For the text-containing cell, return its midpoint in (X, Y) coordinate format. 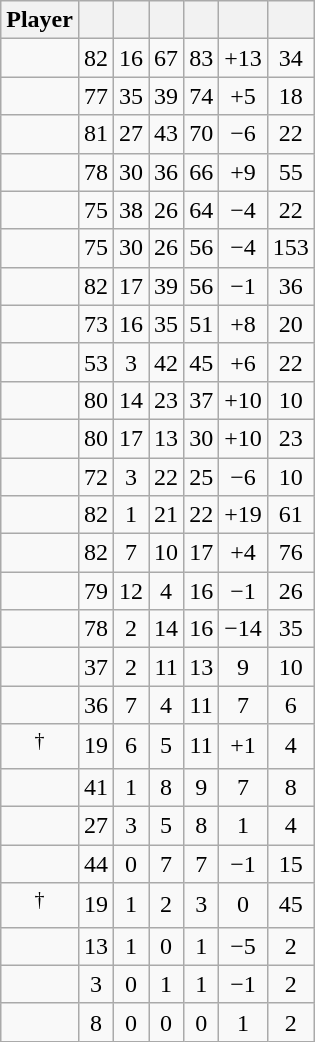
44 (96, 864)
83 (202, 58)
43 (166, 134)
38 (132, 210)
64 (202, 210)
66 (202, 172)
51 (202, 324)
+6 (244, 362)
+8 (244, 324)
79 (96, 591)
Player (40, 20)
70 (202, 134)
34 (290, 58)
15 (290, 864)
53 (96, 362)
41 (96, 787)
73 (96, 324)
+19 (244, 515)
76 (290, 553)
12 (132, 591)
−14 (244, 629)
+4 (244, 553)
77 (96, 96)
+5 (244, 96)
18 (290, 96)
55 (290, 172)
25 (202, 477)
72 (96, 477)
+1 (244, 746)
21 (166, 515)
61 (290, 515)
67 (166, 58)
+9 (244, 172)
153 (290, 248)
74 (202, 96)
−5 (244, 946)
81 (96, 134)
20 (290, 324)
+13 (244, 58)
42 (166, 362)
